For the text-containing cell, return its midpoint in [X, Y] coordinate format. 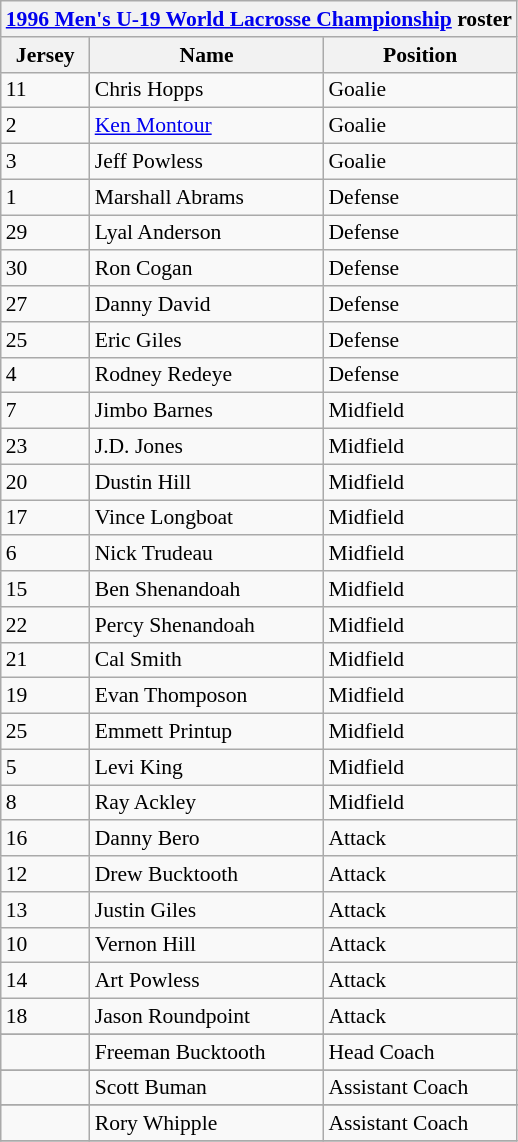
13 [46, 910]
Chris Hopps [207, 90]
14 [46, 981]
21 [46, 660]
Evan Thomposon [207, 696]
Justin Giles [207, 910]
5 [46, 767]
29 [46, 233]
Danny Bero [207, 839]
Ron Cogan [207, 269]
12 [46, 874]
Freeman Bucktooth [207, 1052]
15 [46, 589]
Marshall Abrams [207, 197]
Cal Smith [207, 660]
Rory Whipple [207, 1124]
11 [46, 90]
Jeff Powless [207, 162]
23 [46, 447]
1996 Men's U-19 World Lacrosse Championship roster [259, 19]
3 [46, 162]
27 [46, 304]
Levi King [207, 767]
Name [207, 55]
Ken Montour [207, 126]
Position [420, 55]
4 [46, 375]
10 [46, 945]
6 [46, 554]
16 [46, 839]
Rodney Redeye [207, 375]
Nick Trudeau [207, 554]
20 [46, 482]
Head Coach [420, 1052]
Vernon Hill [207, 945]
Jersey [46, 55]
2 [46, 126]
Scott Buman [207, 1088]
Emmett Printup [207, 732]
17 [46, 518]
19 [46, 696]
Percy Shenandoah [207, 625]
Jason Roundpoint [207, 1017]
Jimbo Barnes [207, 411]
Drew Bucktooth [207, 874]
Vince Longboat [207, 518]
Lyal Anderson [207, 233]
1 [46, 197]
18 [46, 1017]
Ben Shenandoah [207, 589]
7 [46, 411]
Dustin Hill [207, 482]
22 [46, 625]
Eric Giles [207, 340]
8 [46, 803]
30 [46, 269]
Art Powless [207, 981]
Ray Ackley [207, 803]
Danny David [207, 304]
J.D. Jones [207, 447]
